Find where the given text appears and provide that cell's center as (x, y) coordinate. 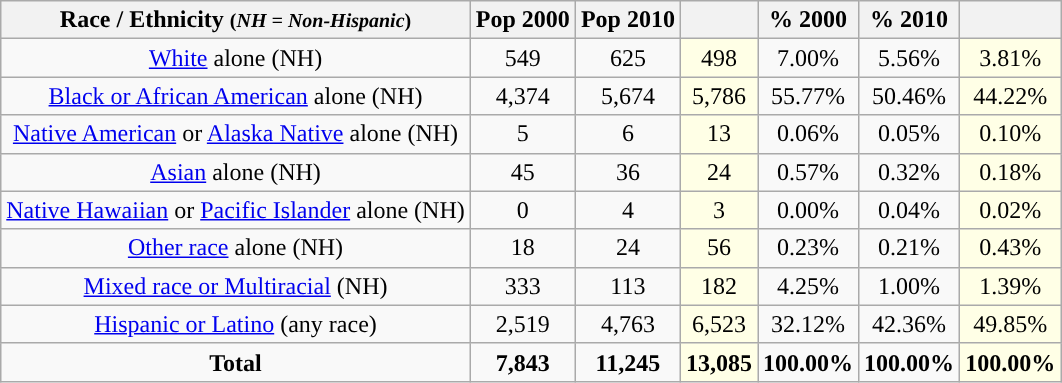
4,763 (628, 324)
625 (628, 58)
0.43% (1010, 248)
13 (718, 134)
32.12% (808, 324)
Total (236, 362)
% 2010 (910, 20)
549 (522, 58)
Pop 2010 (628, 20)
Other race alone (NH) (236, 248)
0.57% (808, 172)
3.81% (1010, 58)
42.36% (910, 324)
6 (628, 134)
0.04% (910, 210)
0.18% (1010, 172)
36 (628, 172)
5,674 (628, 96)
45 (522, 172)
1.39% (1010, 286)
4,374 (522, 96)
White alone (NH) (236, 58)
333 (522, 286)
5 (522, 134)
Native Hawaiian or Pacific Islander alone (NH) (236, 210)
Black or African American alone (NH) (236, 96)
0.00% (808, 210)
0.23% (808, 248)
44.22% (1010, 96)
5,786 (718, 96)
11,245 (628, 362)
Pop 2000 (522, 20)
1.00% (910, 286)
Asian alone (NH) (236, 172)
55.77% (808, 96)
4 (628, 210)
0.21% (910, 248)
0.10% (1010, 134)
113 (628, 286)
Race / Ethnicity (NH = Non-Hispanic) (236, 20)
6,523 (718, 324)
49.85% (1010, 324)
2,519 (522, 324)
7,843 (522, 362)
% 2000 (808, 20)
4.25% (808, 286)
Native American or Alaska Native alone (NH) (236, 134)
0.02% (1010, 210)
0.05% (910, 134)
56 (718, 248)
50.46% (910, 96)
0 (522, 210)
182 (718, 286)
5.56% (910, 58)
0.32% (910, 172)
Hispanic or Latino (any race) (236, 324)
0.06% (808, 134)
18 (522, 248)
7.00% (808, 58)
498 (718, 58)
Mixed race or Multiracial (NH) (236, 286)
3 (718, 210)
13,085 (718, 362)
